Provide the (x, y) coordinate of the cell's center where the given text is located.  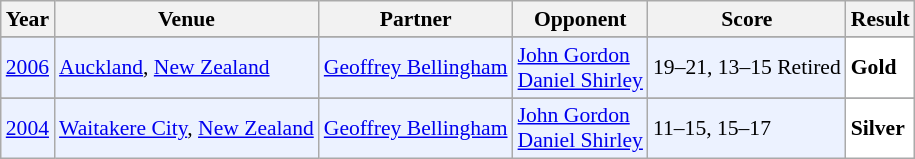
Auckland, New Zealand (186, 68)
Score (747, 19)
2006 (28, 68)
19–21, 13–15 Retired (747, 68)
Year (28, 19)
Waitakere City, New Zealand (186, 128)
Partner (416, 19)
Opponent (580, 19)
Venue (186, 19)
Silver (880, 128)
2004 (28, 128)
Result (880, 19)
11–15, 15–17 (747, 128)
Gold (880, 68)
